Capture the cell that displays the provided text and extract its [x, y] central coordinate. 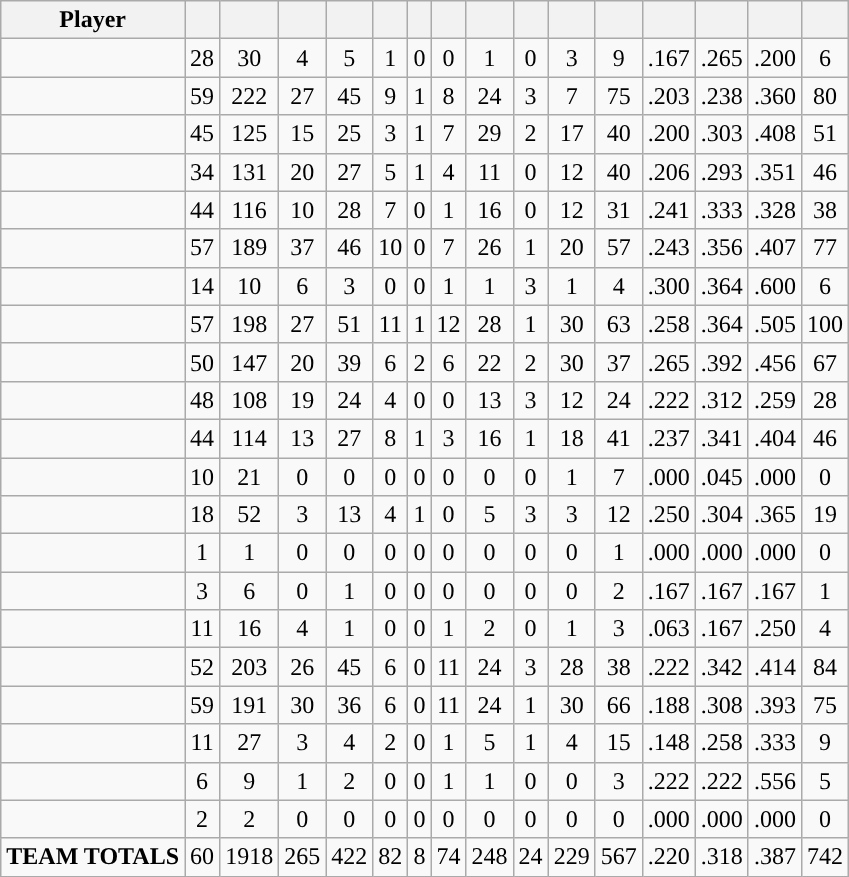
25 [350, 134]
131 [250, 172]
29 [490, 134]
21 [250, 477]
39 [350, 362]
74 [448, 857]
.356 [722, 248]
31 [618, 210]
.392 [722, 362]
198 [250, 324]
36 [350, 705]
.505 [774, 324]
.351 [774, 172]
66 [618, 705]
63 [618, 324]
.304 [722, 515]
189 [250, 248]
48 [202, 400]
.259 [774, 400]
.241 [668, 210]
.312 [722, 400]
TEAM TOTALS [93, 857]
567 [618, 857]
.045 [722, 477]
191 [250, 705]
.408 [774, 134]
.308 [722, 705]
.414 [774, 667]
.407 [774, 248]
80 [824, 96]
.063 [668, 629]
.365 [774, 515]
742 [824, 857]
.360 [774, 96]
422 [350, 857]
.238 [722, 96]
22 [490, 362]
41 [618, 438]
.393 [774, 705]
248 [490, 857]
.600 [774, 286]
.237 [668, 438]
Player [93, 20]
.404 [774, 438]
.188 [668, 705]
.148 [668, 743]
.556 [774, 781]
60 [202, 857]
.303 [722, 134]
147 [250, 362]
67 [824, 362]
100 [824, 324]
77 [824, 248]
229 [572, 857]
1918 [250, 857]
203 [250, 667]
.220 [668, 857]
84 [824, 667]
14 [202, 286]
.300 [668, 286]
.328 [774, 210]
108 [250, 400]
.293 [722, 172]
.342 [722, 667]
222 [250, 96]
.206 [668, 172]
82 [390, 857]
.318 [722, 857]
.341 [722, 438]
265 [302, 857]
50 [202, 362]
17 [572, 134]
34 [202, 172]
.387 [774, 857]
116 [250, 210]
.243 [668, 248]
.456 [774, 362]
125 [250, 134]
114 [250, 438]
.203 [668, 96]
